Pinpoint the cell where the given text exists, returning its (X, Y) midpoint coordinate. 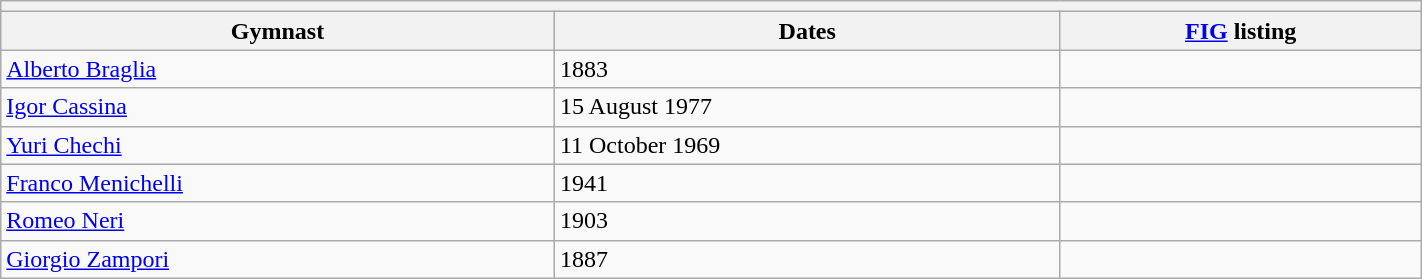
1883 (807, 69)
Alberto Braglia (278, 69)
1903 (807, 221)
Igor Cassina (278, 107)
Yuri Chechi (278, 145)
11 October 1969 (807, 145)
1941 (807, 183)
Franco Menichelli (278, 183)
1887 (807, 259)
Gymnast (278, 31)
Romeo Neri (278, 221)
FIG listing (1240, 31)
Dates (807, 31)
Giorgio Zampori (278, 259)
15 August 1977 (807, 107)
